Return (X, Y) of the center of cell containing provided text 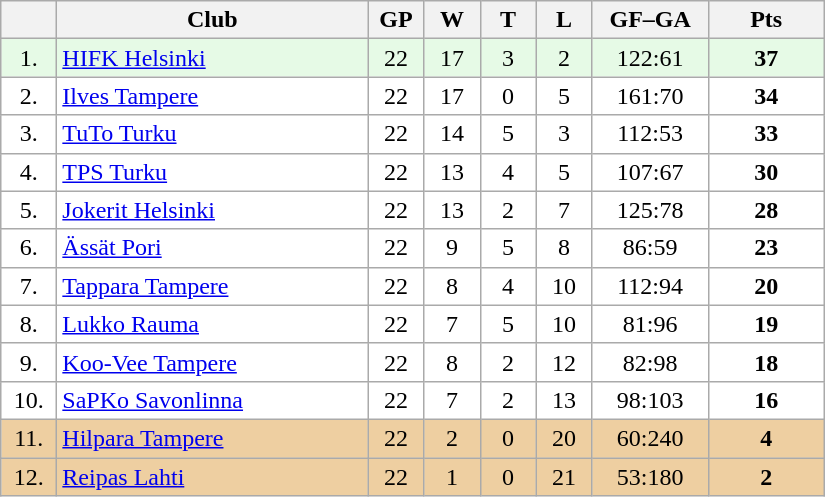
3. (29, 134)
Ilves Tampere (212, 96)
112:53 (650, 134)
82:98 (650, 362)
Hilpara Tampere (212, 438)
W (452, 20)
GF–GA (650, 20)
Lukko Rauma (212, 324)
33 (766, 134)
Club (212, 20)
5. (29, 210)
9 (452, 248)
12 (564, 362)
122:61 (650, 58)
12. (29, 477)
8. (29, 324)
11. (29, 438)
19 (766, 324)
60:240 (650, 438)
GP (396, 20)
6. (29, 248)
TPS Turku (212, 172)
Reipas Lahti (212, 477)
HIFK Helsinki (212, 58)
Ässät Pori (212, 248)
16 (766, 400)
7. (29, 286)
107:67 (650, 172)
81:96 (650, 324)
14 (452, 134)
L (564, 20)
SaPKo Savonlinna (212, 400)
53:180 (650, 477)
161:70 (650, 96)
Jokerit Helsinki (212, 210)
21 (564, 477)
28 (766, 210)
10. (29, 400)
Koo-Vee Tampere (212, 362)
98:103 (650, 400)
86:59 (650, 248)
18 (766, 362)
34 (766, 96)
125:78 (650, 210)
1 (452, 477)
4. (29, 172)
TuTo Turku (212, 134)
112:94 (650, 286)
9. (29, 362)
Tappara Tampere (212, 286)
Pts (766, 20)
1. (29, 58)
37 (766, 58)
T (508, 20)
2. (29, 96)
30 (766, 172)
23 (766, 248)
